From the cell containing the given text, extract its center point as [X, Y] coordinate. 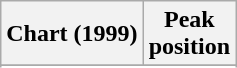
Peakposition [189, 34]
Chart (1999) [72, 34]
